Search for the cell housing the specified text and yield its [X, Y] center coordinate. 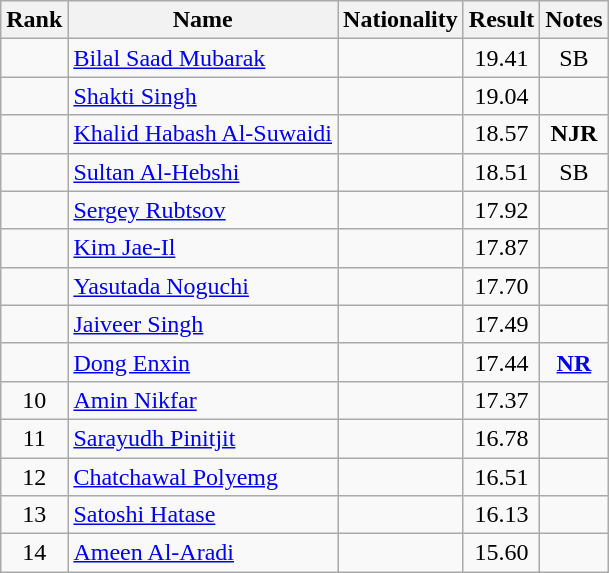
17.44 [501, 362]
16.51 [501, 477]
17.87 [501, 248]
Notes [574, 20]
16.13 [501, 515]
Name [203, 20]
17.37 [501, 400]
Ameen Al-Aradi [203, 553]
16.78 [501, 438]
Rank [34, 20]
19.41 [501, 58]
17.49 [501, 324]
17.92 [501, 210]
Dong Enxin [203, 362]
12 [34, 477]
19.04 [501, 96]
Result [501, 20]
NR [574, 362]
Amin Nikfar [203, 400]
Sultan Al-Hebshi [203, 172]
Kim Jae-Il [203, 248]
Chatchawal Polyemg [203, 477]
18.51 [501, 172]
Sarayudh Pinitjit [203, 438]
10 [34, 400]
15.60 [501, 553]
14 [34, 553]
Bilal Saad Mubarak [203, 58]
Khalid Habash Al-Suwaidi [203, 134]
Nationality [401, 20]
Shakti Singh [203, 96]
Yasutada Noguchi [203, 286]
Jaiveer Singh [203, 324]
Sergey Rubtsov [203, 210]
18.57 [501, 134]
13 [34, 515]
11 [34, 438]
Satoshi Hatase [203, 515]
NJR [574, 134]
17.70 [501, 286]
